Return [x, y] of the center of cell containing provided text 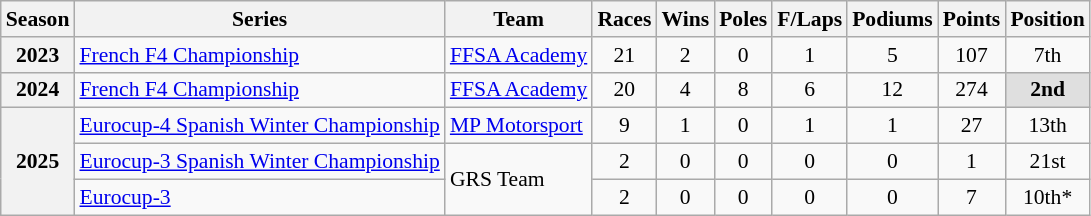
Team [518, 19]
Eurocup-3 [259, 197]
7 [972, 197]
2023 [38, 55]
2024 [38, 90]
7th [1047, 55]
Podiums [892, 19]
2025 [38, 162]
274 [972, 90]
5 [892, 55]
20 [624, 90]
Position [1047, 19]
Poles [743, 19]
GRS Team [518, 180]
27 [972, 126]
10th* [1047, 197]
Points [972, 19]
Season [38, 19]
107 [972, 55]
21 [624, 55]
13th [1047, 126]
Series [259, 19]
12 [892, 90]
Wins [685, 19]
21st [1047, 162]
6 [810, 90]
Eurocup-4 Spanish Winter Championship [259, 126]
Races [624, 19]
4 [685, 90]
F/Laps [810, 19]
2nd [1047, 90]
Eurocup-3 Spanish Winter Championship [259, 162]
9 [624, 126]
8 [743, 90]
MP Motorsport [518, 126]
